Return [x, y] of the center of cell containing provided text 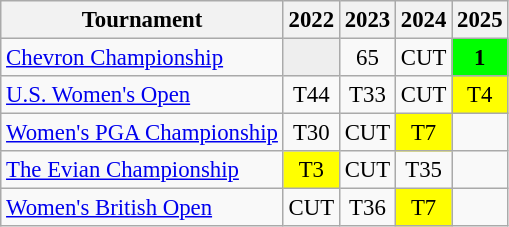
T33 [367, 95]
T30 [311, 133]
T35 [424, 170]
T44 [311, 95]
T4 [480, 95]
2023 [367, 20]
Women's British Open [142, 208]
2025 [480, 20]
Chevron Championship [142, 58]
1 [480, 58]
U.S. Women's Open [142, 95]
2024 [424, 20]
Women's PGA Championship [142, 133]
The Evian Championship [142, 170]
T36 [367, 208]
65 [367, 58]
Tournament [142, 20]
T3 [311, 170]
2022 [311, 20]
